For the text-containing cell, return its midpoint in (x, y) coordinate format. 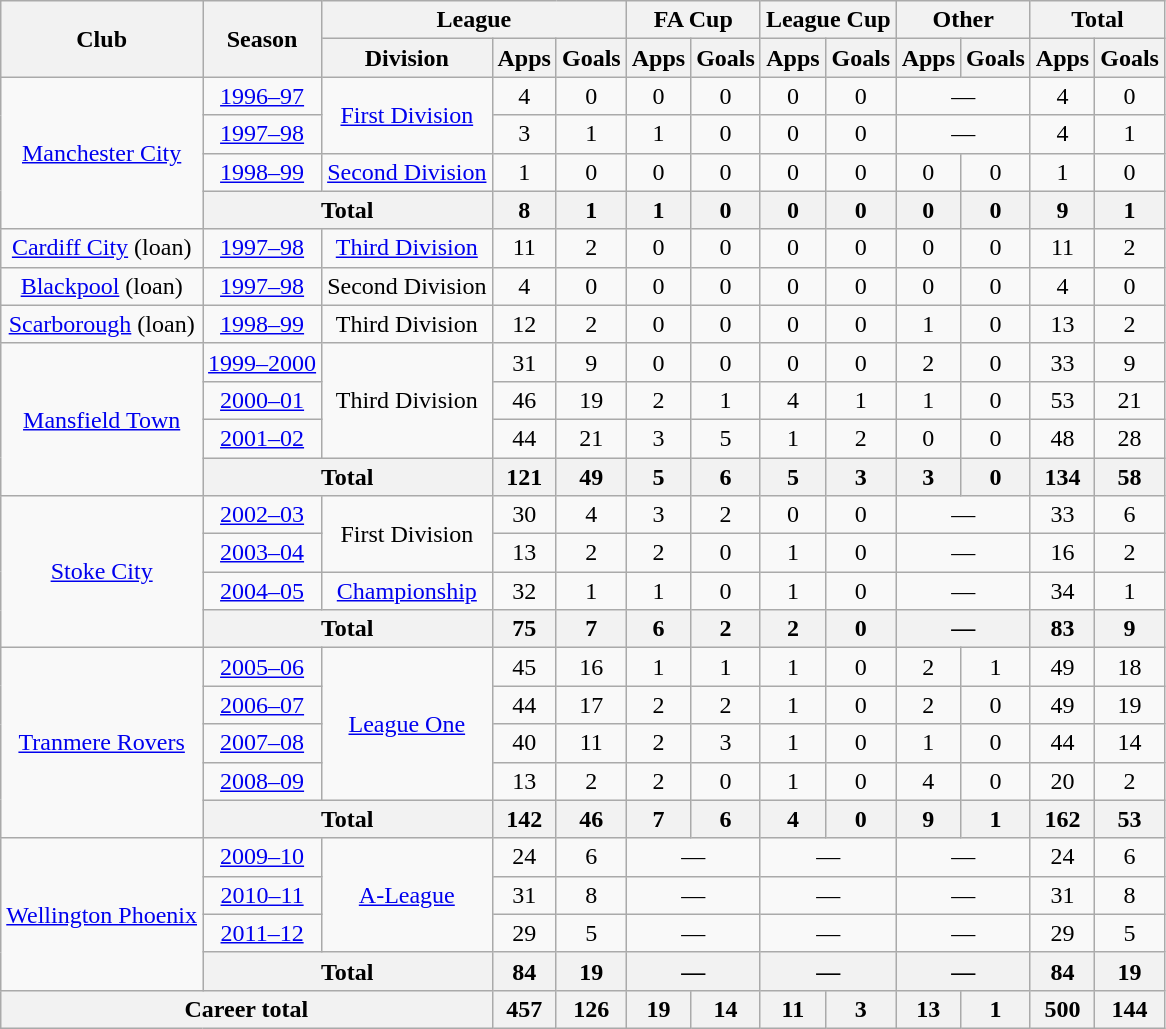
20 (1062, 781)
144 (1130, 1009)
12 (524, 324)
League Cup (828, 20)
FA Cup (693, 20)
28 (1130, 438)
Scarborough (loan) (102, 324)
Tranmere Rovers (102, 743)
A-League (407, 895)
League (474, 20)
2001–02 (262, 438)
Blackpool (loan) (102, 286)
500 (1062, 1009)
121 (524, 477)
34 (1062, 591)
134 (1062, 477)
18 (1130, 667)
2011–12 (262, 933)
48 (1062, 438)
1996–97 (262, 96)
Manchester City (102, 153)
40 (524, 743)
2003–04 (262, 553)
Wellington Phoenix (102, 914)
2002–03 (262, 515)
83 (1062, 629)
Career total (246, 1009)
45 (524, 667)
30 (524, 515)
Cardiff City (loan) (102, 248)
2005–06 (262, 667)
32 (524, 591)
2000–01 (262, 400)
League One (407, 724)
2010–11 (262, 895)
17 (591, 705)
Mansfield Town (102, 419)
Championship (407, 591)
2008–09 (262, 781)
58 (1130, 477)
Stoke City (102, 572)
162 (1062, 819)
Division (407, 58)
Season (262, 39)
Club (102, 39)
126 (591, 1009)
2007–08 (262, 743)
457 (524, 1009)
2006–07 (262, 705)
2009–10 (262, 857)
1999–2000 (262, 362)
Other (963, 20)
2004–05 (262, 591)
142 (524, 819)
75 (524, 629)
